Locate the cell with the specified text and output its [x, y] center coordinate. 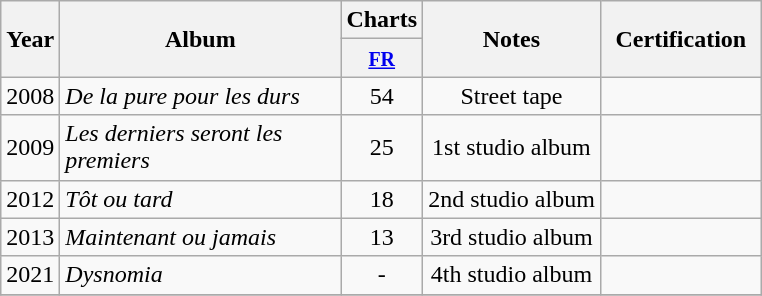
2nd studio album [512, 199]
Street tape [512, 96]
Charts [382, 20]
18 [382, 199]
54 [382, 96]
Album [200, 39]
FR [382, 58]
13 [382, 237]
Year [30, 39]
Dysnomia [200, 275]
2013 [30, 237]
2012 [30, 199]
Tôt ou tard [200, 199]
4th studio album [512, 275]
Notes [512, 39]
3rd studio album [512, 237]
25 [382, 148]
Certification [680, 39]
2008 [30, 96]
2021 [30, 275]
Maintenant ou jamais [200, 237]
Les derniers seront les premiers [200, 148]
- [382, 275]
1st studio album [512, 148]
De la pure pour les durs [200, 96]
2009 [30, 148]
